Extract the (X, Y) coordinate from the center of the cell holding the provided text.  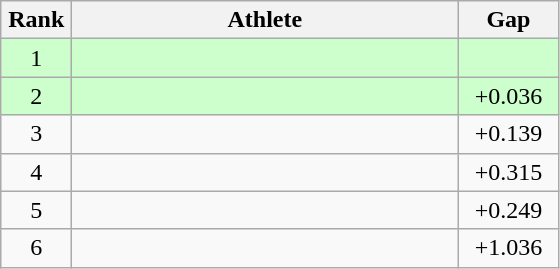
Rank (36, 20)
+0.249 (508, 210)
+1.036 (508, 248)
4 (36, 172)
+0.036 (508, 96)
+0.139 (508, 134)
1 (36, 58)
Gap (508, 20)
5 (36, 210)
Athlete (265, 20)
6 (36, 248)
3 (36, 134)
+0.315 (508, 172)
2 (36, 96)
